Output the [X, Y] coordinate of the center of the cell containing the given text.  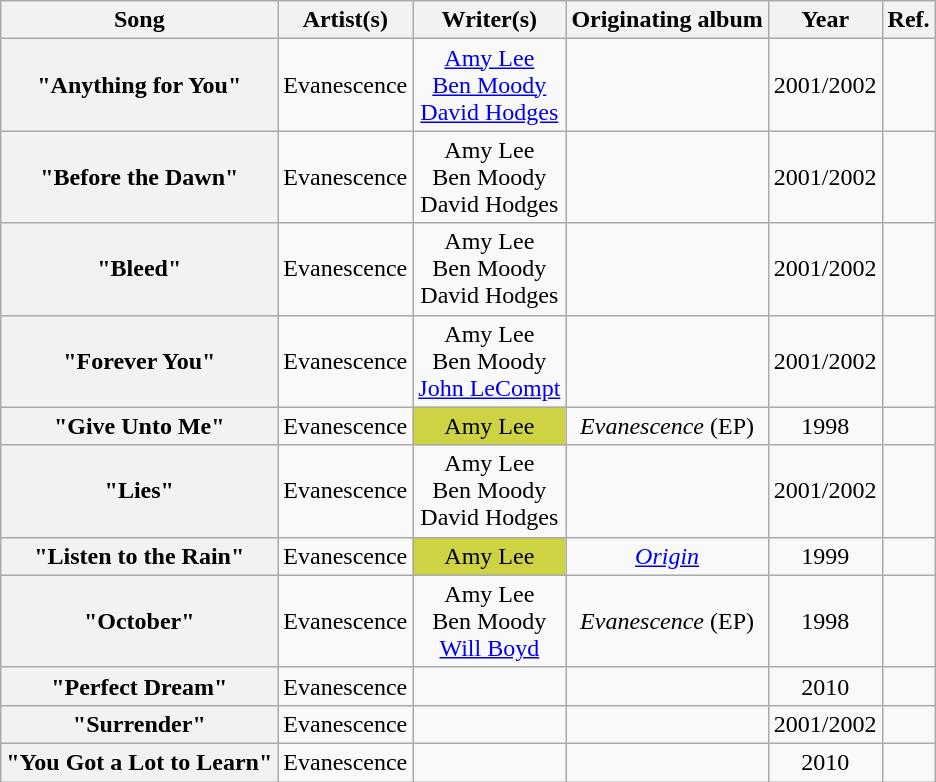
"Surrender" [140, 724]
"Listen to the Rain" [140, 556]
Artist(s) [346, 20]
Year [825, 20]
"Anything for You" [140, 85]
Song [140, 20]
Amy LeeBen MoodyWill Boyd [490, 621]
"Give Unto Me" [140, 426]
"Lies" [140, 491]
"October" [140, 621]
"Bleed" [140, 269]
Ref. [908, 20]
"You Got a Lot to Learn" [140, 762]
"Perfect Dream" [140, 686]
Origin [667, 556]
Originating album [667, 20]
1999 [825, 556]
"Forever You" [140, 361]
"Before the Dawn" [140, 177]
Amy LeeBen MoodyJohn LeCompt [490, 361]
Writer(s) [490, 20]
